Identify which cell holds the provided text, then report its [X, Y] central coordinate. 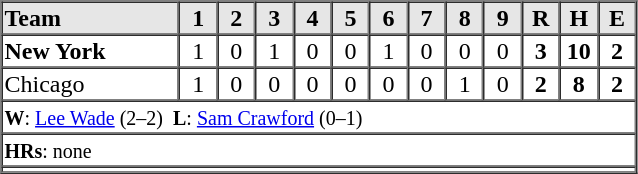
Chicago [91, 84]
5 [350, 18]
6 [388, 18]
10 [579, 50]
HRs: none [319, 150]
7 [427, 18]
New York [91, 50]
R [541, 18]
Team [91, 18]
E [617, 18]
4 [312, 18]
W: Lee Wade (2–2) L: Sam Crawford (0–1) [319, 116]
H [579, 18]
9 [503, 18]
